Capture the cell that displays the provided text and extract its [x, y] central coordinate. 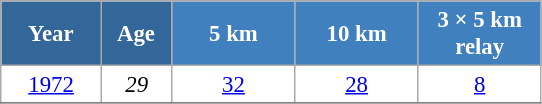
Year [52, 34]
5 km [234, 34]
10 km [356, 34]
8 [480, 85]
1972 [52, 85]
Age [136, 34]
29 [136, 85]
3 × 5 km relay [480, 34]
28 [356, 85]
32 [234, 85]
